Return (X, Y) of the center of cell containing provided text 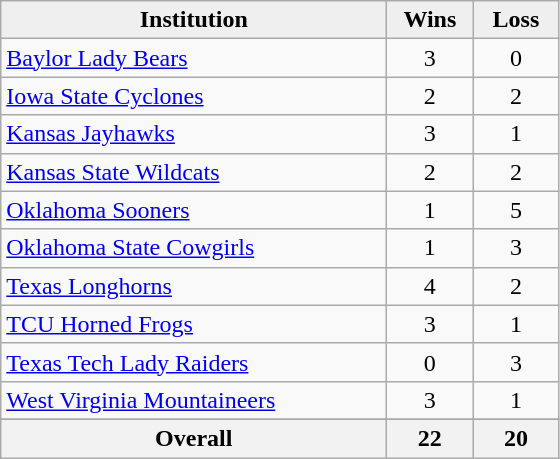
Iowa State Cyclones (194, 96)
Kansas Jayhawks (194, 134)
Overall (194, 438)
Oklahoma Sooners (194, 210)
Loss (516, 20)
Institution (194, 20)
20 (516, 438)
Oklahoma State Cowgirls (194, 248)
Texas Tech Lady Raiders (194, 362)
5 (516, 210)
22 (430, 438)
Kansas State Wildcats (194, 172)
4 (430, 286)
Texas Longhorns (194, 286)
Baylor Lady Bears (194, 58)
Wins (430, 20)
TCU Horned Frogs (194, 324)
West Virginia Mountaineers (194, 400)
